Output the (x, y) coordinate of the center of the cell containing the given text.  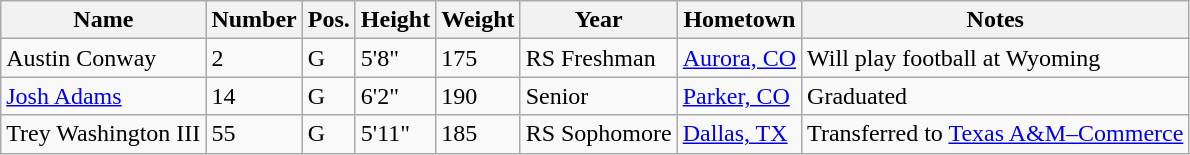
Hometown (739, 20)
2 (254, 58)
Height (395, 20)
Pos. (328, 20)
Will play football at Wyoming (996, 58)
RS Sophomore (598, 134)
Weight (478, 20)
Parker, CO (739, 96)
175 (478, 58)
Senior (598, 96)
Name (104, 20)
Austin Conway (104, 58)
Graduated (996, 96)
185 (478, 134)
Number (254, 20)
Notes (996, 20)
190 (478, 96)
5'8" (395, 58)
6'2" (395, 96)
RS Freshman (598, 58)
55 (254, 134)
Aurora, CO (739, 58)
Trey Washington III (104, 134)
Josh Adams (104, 96)
Transferred to Texas A&M–Commerce (996, 134)
5'11" (395, 134)
14 (254, 96)
Dallas, TX (739, 134)
Year (598, 20)
